Return [x, y] of the center of cell containing provided text 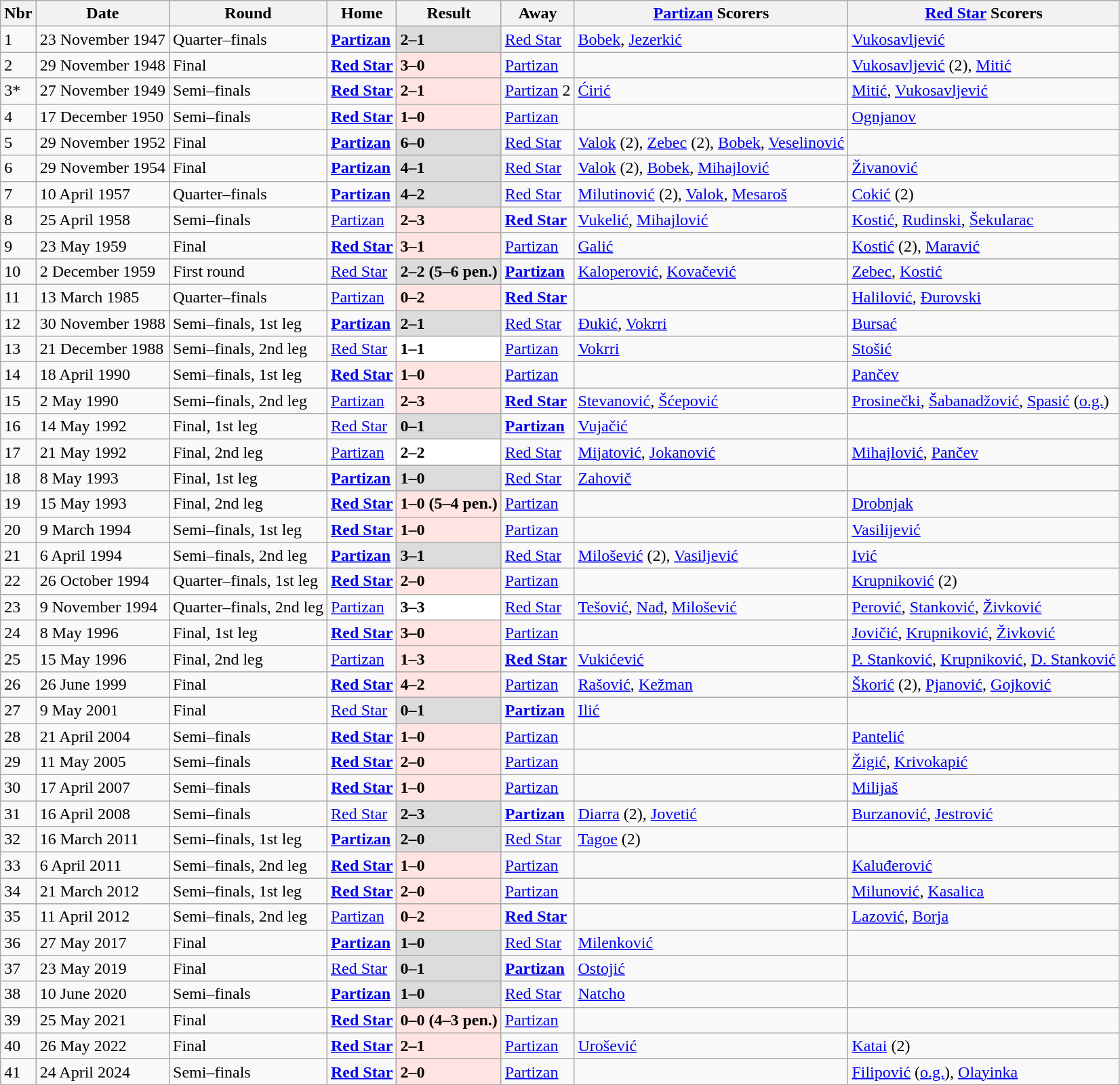
Natcho [711, 994]
Red Star Scorers [984, 14]
17 [18, 452]
27 [18, 710]
Milijaš [984, 788]
9 November 1994 [102, 607]
20 [18, 530]
9 May 2001 [102, 710]
23 May 2019 [102, 968]
6–0 [449, 142]
Pančev [984, 375]
Partizan 2 [538, 91]
Valok (2), Zebec (2), Bobek, Veselinović [711, 142]
11 [18, 297]
0–0 (4–3 pen.) [449, 1020]
24 April 2024 [102, 1071]
Cokić (2) [984, 194]
Prosinečki, Šabanadžović, Spasić (o.g.) [984, 401]
21 April 2004 [102, 736]
23 May 1959 [102, 245]
9 [18, 245]
24 [18, 633]
Quarter–finals, 2nd leg [248, 607]
Nbr [18, 14]
26 October 1994 [102, 581]
30 November 1988 [102, 323]
Ostojić [711, 968]
25 April 1958 [102, 220]
36 [18, 943]
18 [18, 478]
2–2 [449, 452]
31 [18, 814]
Vukelić, Mihajlović [711, 220]
15 May 1993 [102, 504]
Kostić (2), Maravić [984, 245]
15 May 1996 [102, 658]
Date [102, 14]
4–1 [449, 168]
Tešović, Nađ, Milošević [711, 607]
Home [362, 14]
16 [18, 427]
4 [18, 117]
Ognjanov [984, 117]
Rašović, Kežman [711, 684]
23 November 1947 [102, 39]
13 [18, 349]
26 May 2022 [102, 1046]
29 November 1954 [102, 168]
Kostić, Rudinski, Šekularac [984, 220]
25 [18, 658]
29 November 1948 [102, 65]
Drobnjak [984, 504]
27 May 2017 [102, 943]
Valok (2), Bobek, Mihajlović [711, 168]
29 November 1952 [102, 142]
11 April 2012 [102, 917]
13 March 1985 [102, 297]
Filipović (o.g.), Olayinka [984, 1071]
Vukosavljević [984, 39]
Result [449, 14]
33 [18, 865]
P. Stanković, Krupniković, D. Stanković [984, 658]
26 [18, 684]
41 [18, 1071]
Škorić (2), Pjanović, Gojković [984, 684]
17 April 2007 [102, 788]
Mijatović, Jokanović [711, 452]
25 May 2021 [102, 1020]
Stošić [984, 349]
Živanović [984, 168]
Diarra (2), Jovetić [711, 814]
8 May 1993 [102, 478]
14 [18, 375]
2–2 (5–6 pen.) [449, 271]
23 [18, 607]
Vukićević [711, 658]
Stevanović, Šćepović [711, 401]
Urošević [711, 1046]
Milošević (2), Vasiljević [711, 555]
Kaloperović, Kovačević [711, 271]
3* [18, 91]
Ćirić [711, 91]
28 [18, 736]
Lazović, Borja [984, 917]
Pantelić [984, 736]
Milutinović (2), Valok, Mesaroš [711, 194]
17 December 1950 [102, 117]
Ilić [711, 710]
1–0 (5–4 pen.) [449, 504]
Milunović, Kasalica [984, 891]
15 [18, 401]
6 April 1994 [102, 555]
2 December 1959 [102, 271]
22 [18, 581]
1–3 [449, 658]
2 [18, 65]
11 May 2005 [102, 762]
21 March 2012 [102, 891]
10 June 2020 [102, 994]
1 [18, 39]
3–3 [449, 607]
Krupniković (2) [984, 581]
27 November 1949 [102, 91]
12 [18, 323]
8 May 1996 [102, 633]
Halilović, Đurovski [984, 297]
Kaluđerović [984, 865]
First round [248, 271]
32 [18, 840]
34 [18, 891]
Galić [711, 245]
Bursać [984, 323]
Katai (2) [984, 1046]
Mihajlović, Pančev [984, 452]
10 April 1957 [102, 194]
Tagoe (2) [711, 840]
Vujačić [711, 427]
16 April 2008 [102, 814]
Perović, Stanković, Živković [984, 607]
39 [18, 1020]
16 March 2011 [102, 840]
29 [18, 762]
8 [18, 220]
30 [18, 788]
7 [18, 194]
21 [18, 555]
Zebec, Kostić [984, 271]
38 [18, 994]
26 June 1999 [102, 684]
10 [18, 271]
Zahovič [711, 478]
Vokrri [711, 349]
37 [18, 968]
Burzanović, Jestrović [984, 814]
Quarter–finals, 1st leg [248, 581]
Žigić, Krivokapić [984, 762]
Away [538, 14]
Vasilijević [984, 530]
21 December 1988 [102, 349]
19 [18, 504]
9 March 1994 [102, 530]
Ivić [984, 555]
Milenković [711, 943]
6 [18, 168]
Partizan Scorers [711, 14]
6 April 2011 [102, 865]
1–1 [449, 349]
21 May 1992 [102, 452]
5 [18, 142]
Đukić, Vokrri [711, 323]
40 [18, 1046]
Mitić, Vukosavljević [984, 91]
18 April 1990 [102, 375]
Vukosavljević (2), Mitić [984, 65]
14 May 1992 [102, 427]
2 May 1990 [102, 401]
Bobek, Jezerkić [711, 39]
Round [248, 14]
Jovičić, Krupniković, Živković [984, 633]
35 [18, 917]
